Return (X, Y) of the center of cell containing provided text 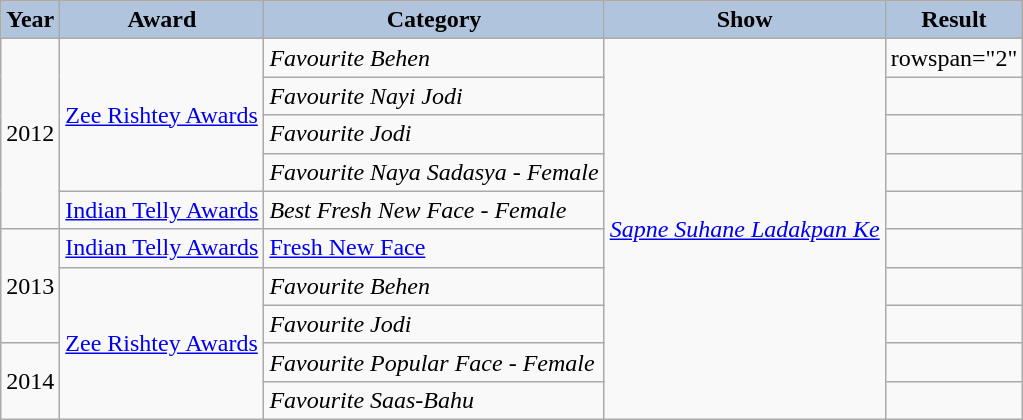
Fresh New Face (434, 248)
Sapne Suhane Ladakpan Ke (744, 230)
Favourite Saas-Bahu (434, 400)
Award (162, 20)
Show (744, 20)
rowspan="2" (954, 58)
Category (434, 20)
Best Fresh New Face - Female (434, 210)
Favourite Naya Sadasya - Female (434, 172)
Favourite Popular Face - Female (434, 362)
Year (30, 20)
Result (954, 20)
2014 (30, 381)
2013 (30, 286)
Favourite Nayi Jodi (434, 96)
2012 (30, 134)
